Find where the given text appears and provide that cell's center as (X, Y) coordinate. 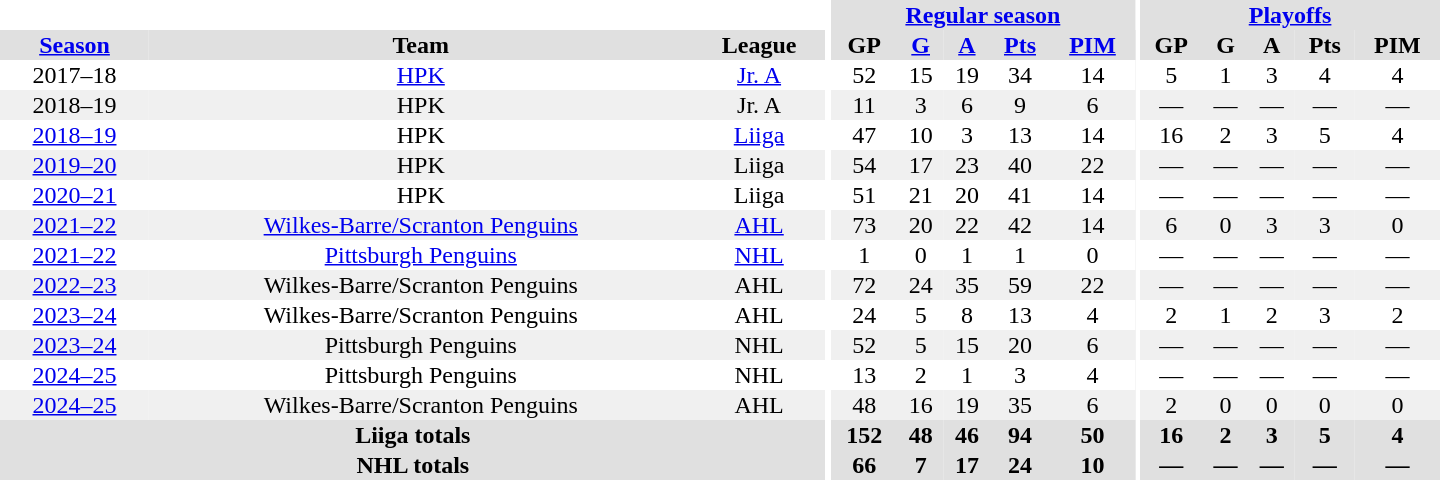
54 (864, 165)
41 (1020, 195)
47 (864, 135)
40 (1020, 165)
23 (967, 165)
34 (1020, 75)
2017–18 (74, 75)
11 (864, 105)
League (760, 45)
Regular season (983, 15)
2020–21 (74, 195)
7 (921, 465)
Season (74, 45)
94 (1020, 435)
NHL totals (413, 465)
21 (921, 195)
46 (967, 435)
73 (864, 225)
51 (864, 195)
152 (864, 435)
2022–23 (74, 285)
Liiga totals (413, 435)
59 (1020, 285)
2019–20 (74, 165)
9 (1020, 105)
66 (864, 465)
8 (967, 315)
72 (864, 285)
Team (421, 45)
42 (1020, 225)
50 (1092, 435)
Playoffs (1290, 15)
